Return the (X, Y) coordinate for the center point of the cell that contains the specified text.  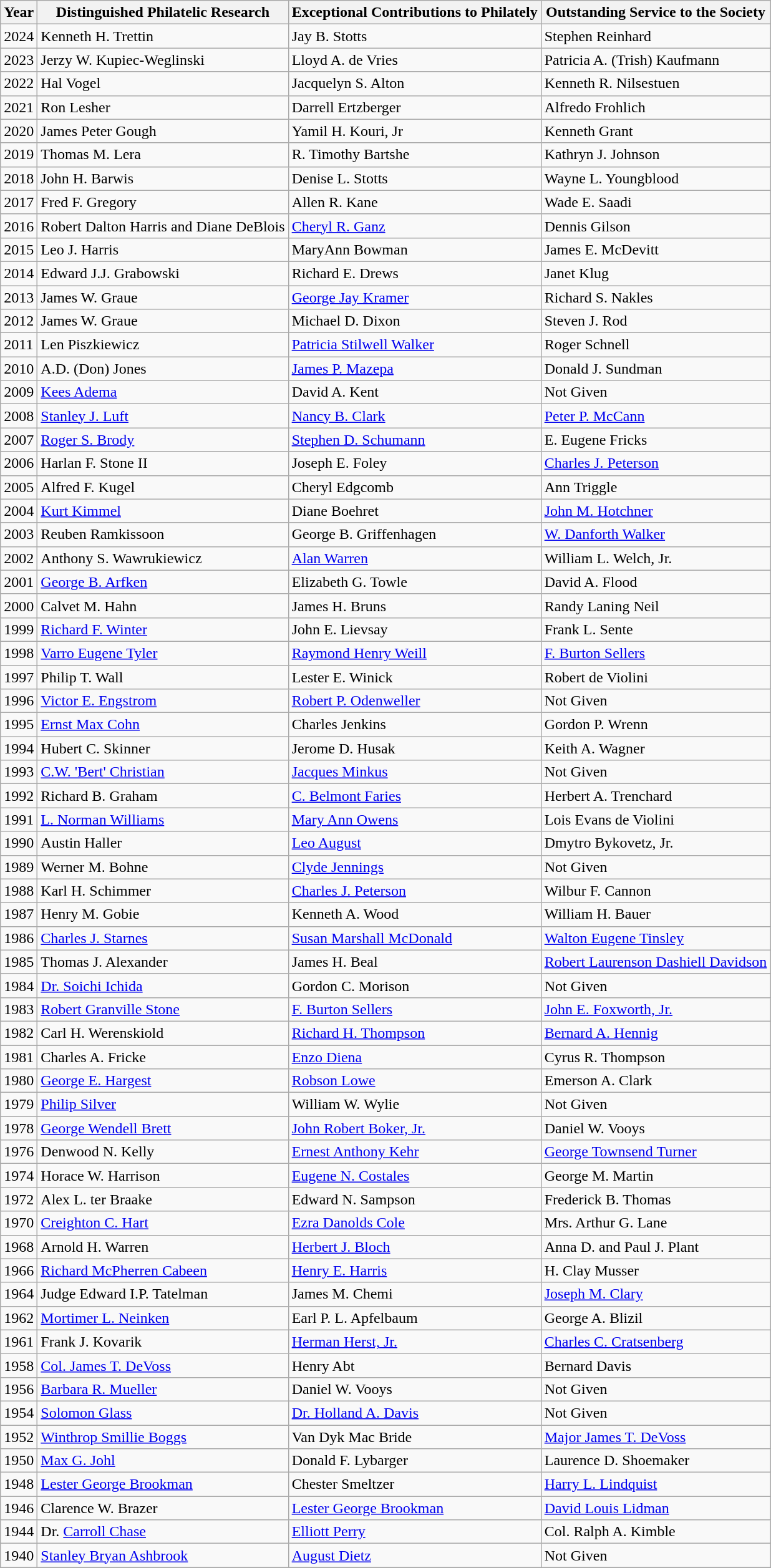
2020 (19, 131)
Jacques Minkus (414, 772)
Allen R. Kane (414, 202)
Patricia Stilwell Walker (414, 345)
Ernest Anthony Kehr (414, 1152)
Robert Dalton Harris and Diane DeBlois (163, 226)
1980 (19, 1081)
John Robert Boker, Jr. (414, 1128)
George B. Arfken (163, 582)
1966 (19, 1270)
2021 (19, 107)
Jay B. Stotts (414, 36)
Mrs. Arthur G. Lane (656, 1223)
Fred F. Gregory (163, 202)
Gordon P. Wrenn (656, 725)
Richard B. Graham (163, 796)
Jerzy W. Kupiec-Weglinski (163, 60)
Col. Ralph A. Kimble (656, 1532)
Robert de Violini (656, 677)
William H. Bauer (656, 914)
Hubert C. Skinner (163, 748)
Elizabeth G. Towle (414, 582)
John E. Lievsay (414, 629)
Kenneth A. Wood (414, 914)
2001 (19, 582)
2013 (19, 298)
Jacquelyn S. Alton (414, 84)
1968 (19, 1247)
Denise L. Stotts (414, 178)
1992 (19, 796)
August Dietz (414, 1556)
1985 (19, 962)
2006 (19, 463)
2011 (19, 345)
2005 (19, 487)
2010 (19, 369)
Kenneth H. Trettin (163, 36)
1948 (19, 1484)
Col. James T. DeVoss (163, 1365)
Joseph M. Clary (656, 1294)
Year (19, 12)
Elliott Perry (414, 1532)
William L. Welch, Jr. (656, 558)
Ron Lesher (163, 107)
Janet Klug (656, 273)
Steven J. Rod (656, 321)
Dmytro Bykovetz, Jr. (656, 843)
Thomas M. Lera (163, 155)
Distinguished Philatelic Research (163, 12)
Clarence W. Brazer (163, 1508)
Arnold H. Warren (163, 1247)
John M. Hotchner (656, 511)
Harlan F. Stone II (163, 463)
Dennis Gilson (656, 226)
2016 (19, 226)
Thomas J. Alexander (163, 962)
Carl H. Werenskiold (163, 1033)
Calvet M. Hahn (163, 606)
2012 (19, 321)
Frederick B. Thomas (656, 1199)
Charles J. Starnes (163, 938)
1987 (19, 914)
Yamil H. Kouri, Jr (414, 131)
1999 (19, 629)
Philip Silver (163, 1105)
Wilbur F. Cannon (656, 891)
Wayne L. Youngblood (656, 178)
Keith A. Wagner (656, 748)
Cyrus R. Thompson (656, 1057)
Outstanding Service to the Society (656, 12)
1997 (19, 677)
Charles C. Cratsenberg (656, 1342)
Nancy B. Clark (414, 416)
1978 (19, 1128)
1981 (19, 1057)
Clyde Jennings (414, 867)
2002 (19, 558)
Robert Granville Stone (163, 1009)
George Wendell Brett (163, 1128)
Raymond Henry Weill (414, 653)
Richard F. Winter (163, 629)
1988 (19, 891)
1989 (19, 867)
Edward N. Sampson (414, 1199)
Creighton C. Hart (163, 1223)
Austin Haller (163, 843)
1990 (19, 843)
Ann Triggle (656, 487)
George Townsend Turner (656, 1152)
Ezra Danolds Cole (414, 1223)
Charles A. Fricke (163, 1057)
Alfred F. Kugel (163, 487)
Len Piszkiewicz (163, 345)
Leo J. Harris (163, 249)
Edward J.J. Grabowski (163, 273)
George A. Blizil (656, 1318)
Horace W. Harrison (163, 1176)
Judge Edward I.P. Tatelman (163, 1294)
Kenneth R. Nilsestuen (656, 84)
Cheryl R. Ganz (414, 226)
Richard E. Drews (414, 273)
Walton Eugene Tinsley (656, 938)
1944 (19, 1532)
2003 (19, 535)
James Peter Gough (163, 131)
James H. Beal (414, 962)
Karl H. Schimmer (163, 891)
Hal Vogel (163, 84)
Exceptional Contributions to Philately (414, 12)
Frank J. Kovarik (163, 1342)
Kenneth Grant (656, 131)
George Jay Kramer (414, 298)
1940 (19, 1556)
Leo August (414, 843)
Donald F. Lybarger (414, 1461)
2019 (19, 155)
Richard S. Nakles (656, 298)
Mortimer L. Neinken (163, 1318)
David A. Kent (414, 392)
1998 (19, 653)
2023 (19, 60)
James H. Bruns (414, 606)
2022 (19, 84)
Joseph E. Foley (414, 463)
Diane Boehret (414, 511)
Bernard A. Hennig (656, 1033)
2015 (19, 249)
C.W. 'Bert' Christian (163, 772)
MaryAnn Bowman (414, 249)
Michael D. Dixon (414, 321)
James M. Chemi (414, 1294)
Patricia A. (Trish) Kaufmann (656, 60)
Stanley J. Luft (163, 416)
Lester E. Winick (414, 677)
1954 (19, 1413)
2007 (19, 440)
2017 (19, 202)
Henry Abt (414, 1365)
Reuben Ramkissoon (163, 535)
H. Clay Musser (656, 1270)
1964 (19, 1294)
1950 (19, 1461)
Lois Evans de Violini (656, 820)
George E. Hargest (163, 1081)
Dr. Holland A. Davis (414, 1413)
Laurence D. Shoemaker (656, 1461)
2024 (19, 36)
E. Eugene Fricks (656, 440)
Ernst Max Cohn (163, 725)
C. Belmont Faries (414, 796)
John H. Barwis (163, 178)
Major James T. DeVoss (656, 1436)
Earl P. L. Apfelbaum (414, 1318)
George M. Martin (656, 1176)
1996 (19, 701)
1995 (19, 725)
Varro Eugene Tyler (163, 653)
2009 (19, 392)
1974 (19, 1176)
2014 (19, 273)
Roger Schnell (656, 345)
Kurt Kimmel (163, 511)
Herbert A. Trenchard (656, 796)
Cheryl Edgcomb (414, 487)
Dr. Soichi Ichida (163, 985)
Gordon C. Morison (414, 985)
Richard McPherren Cabeen (163, 1270)
Alan Warren (414, 558)
Bernard Davis (656, 1365)
1994 (19, 748)
1991 (19, 820)
Robert Laurenson Dashiell Davidson (656, 962)
Solomon Glass (163, 1413)
1993 (19, 772)
L. Norman Williams (163, 820)
Anna D. and Paul J. Plant (656, 1247)
Harry L. Lindquist (656, 1484)
Wade E. Saadi (656, 202)
1952 (19, 1436)
1972 (19, 1199)
William W. Wylie (414, 1105)
1946 (19, 1508)
James P. Mazepa (414, 369)
1982 (19, 1033)
Stanley Bryan Ashbrook (163, 1556)
Roger S. Brody (163, 440)
Victor E. Engstrom (163, 701)
Max G. Johl (163, 1461)
Jerome D. Husak (414, 748)
1970 (19, 1223)
1958 (19, 1365)
Henry E. Harris (414, 1270)
A.D. (Don) Jones (163, 369)
2000 (19, 606)
Herbert J. Bloch (414, 1247)
Stephen Reinhard (656, 36)
Winthrop Smillie Boggs (163, 1436)
1983 (19, 1009)
Lloyd A. de Vries (414, 60)
Robson Lowe (414, 1081)
Philip T. Wall (163, 677)
Richard H. Thompson (414, 1033)
Susan Marshall McDonald (414, 938)
Peter P. McCann (656, 416)
Kees Adema (163, 392)
Enzo Diena (414, 1057)
1979 (19, 1105)
Frank L. Sente (656, 629)
Chester Smeltzer (414, 1484)
Kathryn J. Johnson (656, 155)
Barbara R. Mueller (163, 1389)
1984 (19, 985)
Herman Herst, Jr. (414, 1342)
Henry M. Gobie (163, 914)
W. Danforth Walker (656, 535)
Dr. Carroll Chase (163, 1532)
Randy Laning Neil (656, 606)
Charles Jenkins (414, 725)
Robert P. Odenweller (414, 701)
Anthony S. Wawrukiewicz (163, 558)
1962 (19, 1318)
R. Timothy Bartshe (414, 155)
1961 (19, 1342)
2004 (19, 511)
David A. Flood (656, 582)
Van Dyk Mac Bride (414, 1436)
Alfredo Frohlich (656, 107)
Darrell Ertzberger (414, 107)
2018 (19, 178)
Emerson A. Clark (656, 1081)
2008 (19, 416)
1986 (19, 938)
Stephen D. Schumann (414, 440)
Mary Ann Owens (414, 820)
Donald J. Sundman (656, 369)
David Louis Lidman (656, 1508)
Alex L. ter Braake (163, 1199)
Werner M. Bohne (163, 867)
1976 (19, 1152)
James E. McDevitt (656, 249)
John E. Foxworth, Jr. (656, 1009)
George B. Griffenhagen (414, 535)
Denwood N. Kelly (163, 1152)
Eugene N. Costales (414, 1176)
1956 (19, 1389)
